Determine the (x, y) coordinate at the center of the cell enclosing the given text.  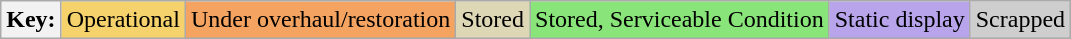
Operational (123, 20)
Under overhaul/restoration (320, 20)
Key: (31, 20)
Scrapped (1020, 20)
Stored (493, 20)
Stored, Serviceable Condition (680, 20)
Static display (900, 20)
